Provide the (X, Y) coordinate of the cell's center where the given text is located.  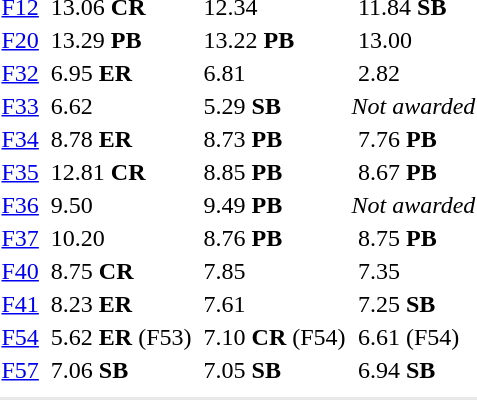
7.76 PB (417, 139)
6.94 SB (417, 370)
7.85 (274, 271)
6.81 (274, 73)
5.62 ER (F53) (121, 337)
F32 (20, 73)
F41 (20, 304)
8.75 CR (121, 271)
F37 (20, 238)
7.10 CR (F54) (274, 337)
F35 (20, 172)
F36 (20, 205)
8.23 ER (121, 304)
13.22 PB (274, 40)
8.73 PB (274, 139)
8.67 PB (417, 172)
8.85 PB (274, 172)
F54 (20, 337)
2.82 (417, 73)
7.61 (274, 304)
F57 (20, 370)
F34 (20, 139)
12.81 CR (121, 172)
7.35 (417, 271)
6.62 (121, 106)
6.95 ER (121, 73)
9.50 (121, 205)
8.75 PB (417, 238)
7.25 SB (417, 304)
6.61 (F54) (417, 337)
9.49 PB (274, 205)
7.06 SB (121, 370)
F33 (20, 106)
13.29 PB (121, 40)
8.76 PB (274, 238)
7.05 SB (274, 370)
5.29 SB (274, 106)
8.78 ER (121, 139)
F20 (20, 40)
F40 (20, 271)
13.00 (417, 40)
10.20 (121, 238)
